Search for the cell housing the specified text and yield its [X, Y] center coordinate. 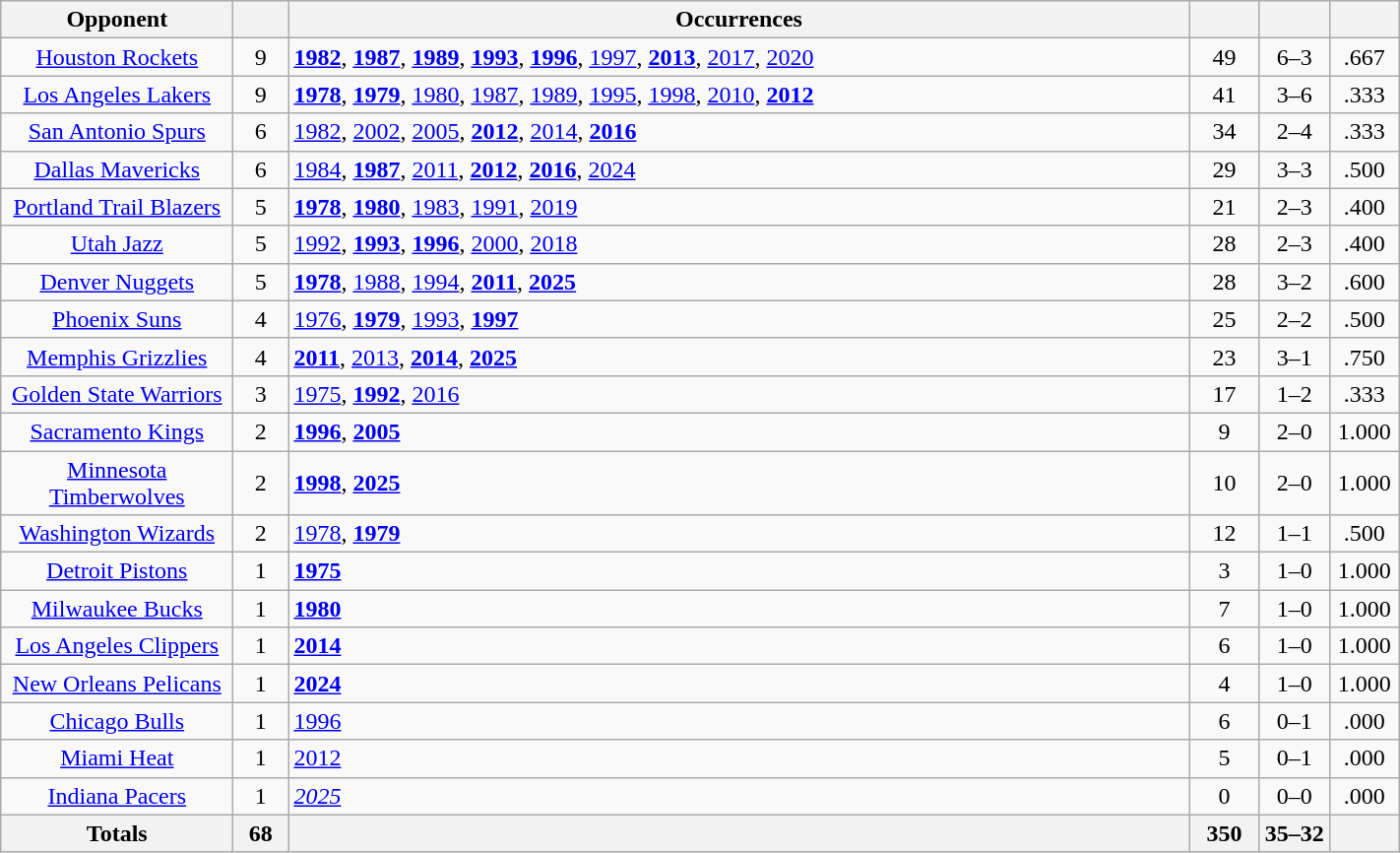
Dallas Mavericks [117, 169]
Memphis Grizzlies [117, 357]
.667 [1365, 57]
2011, 2013, 2014, 2025 [738, 357]
6–3 [1294, 57]
3–2 [1294, 282]
3–3 [1294, 169]
1992, 1993, 1996, 2000, 2018 [738, 244]
3–1 [1294, 357]
1978, 1980, 1983, 1991, 2019 [738, 207]
Opponent [117, 20]
2014 [738, 646]
1976, 1979, 1993, 1997 [738, 319]
49 [1225, 57]
Milwaukee Bucks [117, 609]
1980 [738, 609]
350 [1225, 833]
1982, 2002, 2005, 2012, 2014, 2016 [738, 132]
2–4 [1294, 132]
Indiana Pacers [117, 796]
Los Angeles Clippers [117, 646]
1984, 1987, 2011, 2012, 2016, 2024 [738, 169]
Portland Trail Blazers [117, 207]
1975, 1992, 2016 [738, 394]
Occurrences [738, 20]
Phoenix Suns [117, 319]
7 [1225, 609]
29 [1225, 169]
.750 [1365, 357]
3–6 [1294, 95]
.600 [1365, 282]
34 [1225, 132]
41 [1225, 95]
Chicago Bulls [117, 721]
21 [1225, 207]
1982, 1987, 1989, 1993, 1996, 1997, 2013, 2017, 2020 [738, 57]
1978, 1979 [738, 534]
12 [1225, 534]
Denver Nuggets [117, 282]
0 [1225, 796]
17 [1225, 394]
1–2 [1294, 394]
2024 [738, 684]
Houston Rockets [117, 57]
35–32 [1294, 833]
Detroit Pistons [117, 571]
1998, 2025 [738, 483]
25 [1225, 319]
2012 [738, 758]
Minnesota Timberwolves [117, 483]
1978, 1979, 1980, 1987, 1989, 1995, 1998, 2010, 2012 [738, 95]
0–0 [1294, 796]
Utah Jazz [117, 244]
1978, 1988, 1994, 2011, 2025 [738, 282]
Miami Heat [117, 758]
23 [1225, 357]
1996 [738, 721]
2025 [738, 796]
1996, 2005 [738, 431]
10 [1225, 483]
Los Angeles Lakers [117, 95]
Washington Wizards [117, 534]
Totals [117, 833]
Sacramento Kings [117, 431]
68 [261, 833]
2–2 [1294, 319]
Golden State Warriors [117, 394]
New Orleans Pelicans [117, 684]
San Antonio Spurs [117, 132]
1–1 [1294, 534]
1975 [738, 571]
